Search for the cell housing the specified text and yield its [X, Y] center coordinate. 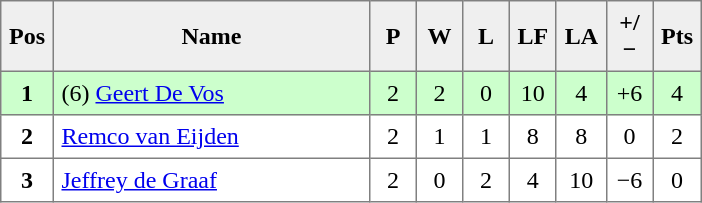
Pos [27, 36]
(6) Geert De Vos [211, 93]
L [486, 36]
+6 [629, 93]
Name [211, 36]
W [439, 36]
Remco van Eijden [211, 137]
LA [581, 36]
−6 [629, 180]
3 [27, 180]
P [393, 36]
LF [532, 36]
+/− [629, 36]
Jeffrey de Graaf [211, 180]
Pts [677, 36]
